Provide the (x, y) coordinate of the cell's center where the given text is located.  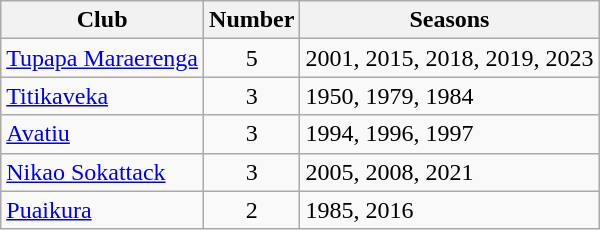
Seasons (450, 20)
Puaikura (102, 210)
Number (252, 20)
Titikaveka (102, 96)
2005, 2008, 2021 (450, 172)
Tupapa Maraerenga (102, 58)
2001, 2015, 2018, 2019, 2023 (450, 58)
1994, 1996, 1997 (450, 134)
2 (252, 210)
1950, 1979, 1984 (450, 96)
Nikao Sokattack (102, 172)
5 (252, 58)
Club (102, 20)
1985, 2016 (450, 210)
Avatiu (102, 134)
